Return [X, Y] of the center of cell containing provided text 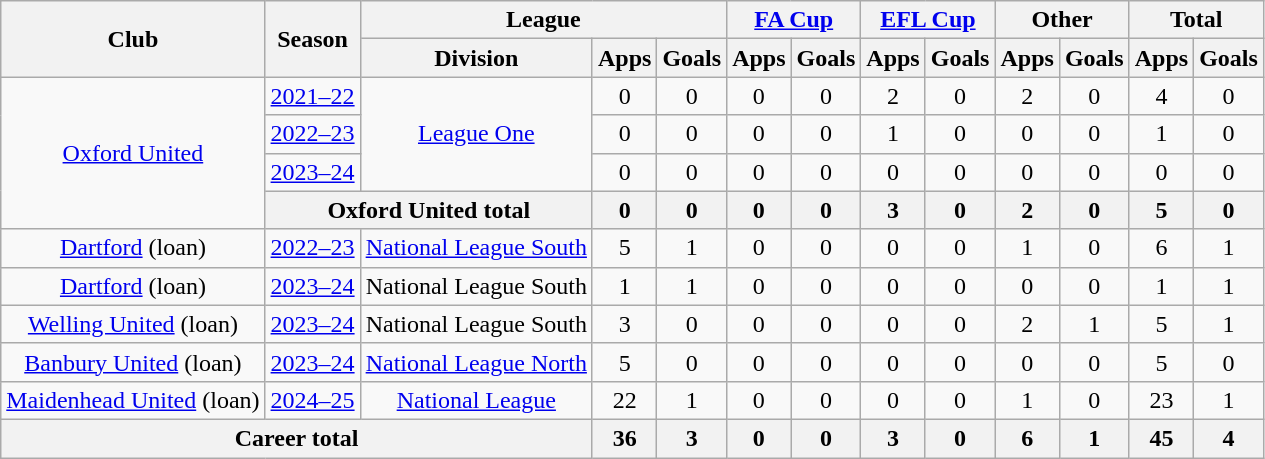
2021–22 [312, 96]
36 [624, 438]
Career total [297, 438]
22 [624, 400]
FA Cup [794, 20]
Maidenhead United (loan) [133, 400]
23 [1161, 400]
Banbury United (loan) [133, 362]
Total [1196, 20]
Oxford United total [428, 210]
2024–25 [312, 400]
National League North [476, 362]
Club [133, 39]
EFL Cup [928, 20]
Season [312, 39]
45 [1161, 438]
League [544, 20]
Oxford United [133, 153]
Welling United (loan) [133, 324]
Other [1062, 20]
League One [476, 134]
National League [476, 400]
Division [476, 58]
